Detect which cell encompasses the target text, then output its (x, y) center coordinate. 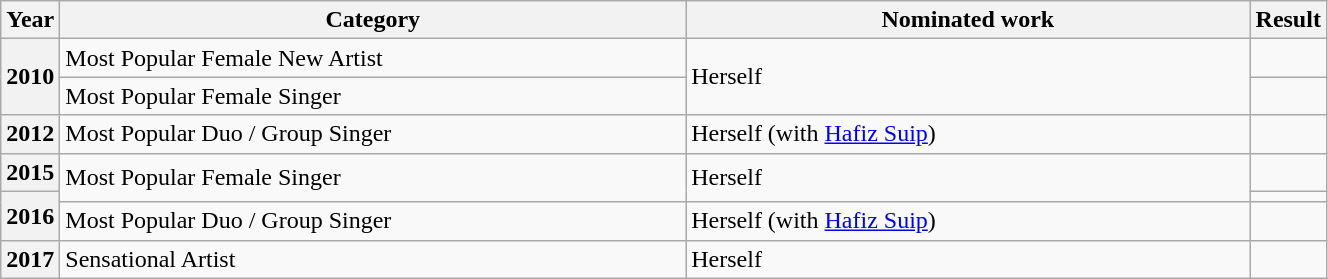
2010 (30, 77)
2017 (30, 259)
2012 (30, 134)
Result (1288, 20)
Year (30, 20)
Category (373, 20)
Sensational Artist (373, 259)
2015 (30, 172)
2016 (30, 216)
Nominated work (968, 20)
Most Popular Female New Artist (373, 58)
